From the cell containing the given text, extract its center point as [X, Y] coordinate. 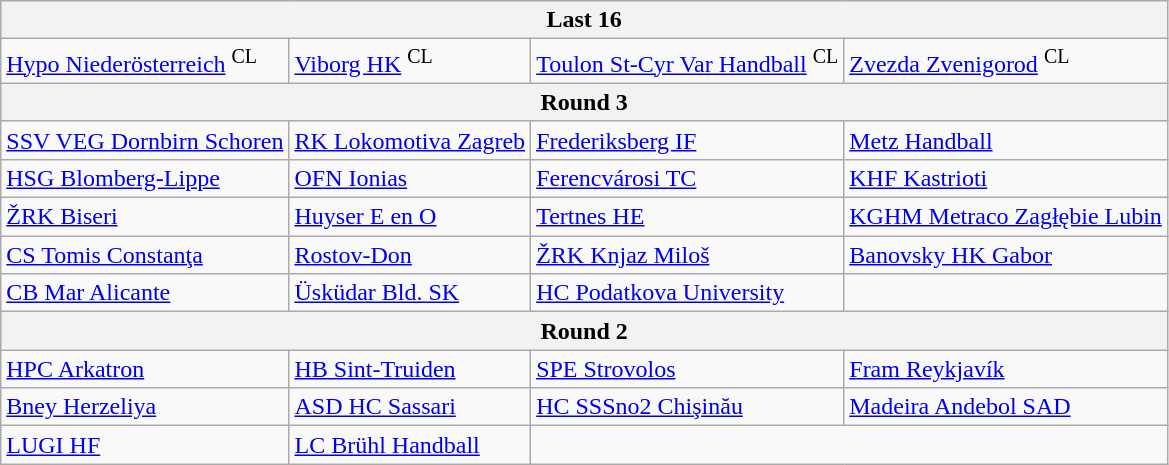
RK Lokomotiva Zagreb [410, 140]
LC Brühl Handball [410, 445]
SSV VEG Dornbirn Schoren [145, 140]
ASD HC Sassari [410, 407]
Rostov-Don [410, 255]
Bney Herzeliya [145, 407]
ŽRK Biseri [145, 217]
Viborg HK CL [410, 62]
Metz Handball [1006, 140]
Tertnes HE [688, 217]
CS Tomis Constanţa [145, 255]
Üsküdar Bld. SK [410, 293]
OFN Ionias [410, 178]
Huyser E en O [410, 217]
Banovsky HK Gabor [1006, 255]
Frederiksberg IF [688, 140]
KGHM Metraco Zagłębie Lubin [1006, 217]
Toulon St-Cyr Var Handball CL [688, 62]
SPE Strovolos [688, 369]
HB Sint-Truiden [410, 369]
HSG Blomberg-Lippe [145, 178]
Hypo Niederösterreich CL [145, 62]
KHF Kastrioti [1006, 178]
Ferencvárosi TC [688, 178]
HPC Arkatron [145, 369]
Zvezda Zvenigorod CL [1006, 62]
ŽRK Knjaz Miloš [688, 255]
CB Mar Alicante [145, 293]
LUGI HF [145, 445]
Round 3 [584, 102]
Last 16 [584, 20]
Madeira Andebol SAD [1006, 407]
Fram Reykjavík [1006, 369]
HC Podatkova University [688, 293]
Round 2 [584, 331]
HC SSSno2 Chişinău [688, 407]
